Pinpoint the cell where the given text exists, returning its [x, y] midpoint coordinate. 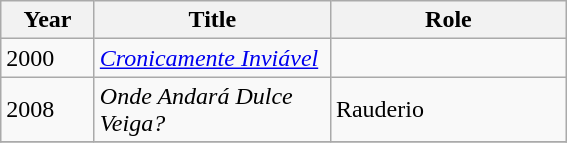
Role [448, 20]
Year [48, 20]
2008 [48, 110]
Title [212, 20]
Onde Andará Dulce Veiga? [212, 110]
Cronicamente Inviável [212, 58]
Rauderio [448, 110]
2000 [48, 58]
